Determine the (x, y) coordinate at the center of the cell enclosing the given text.  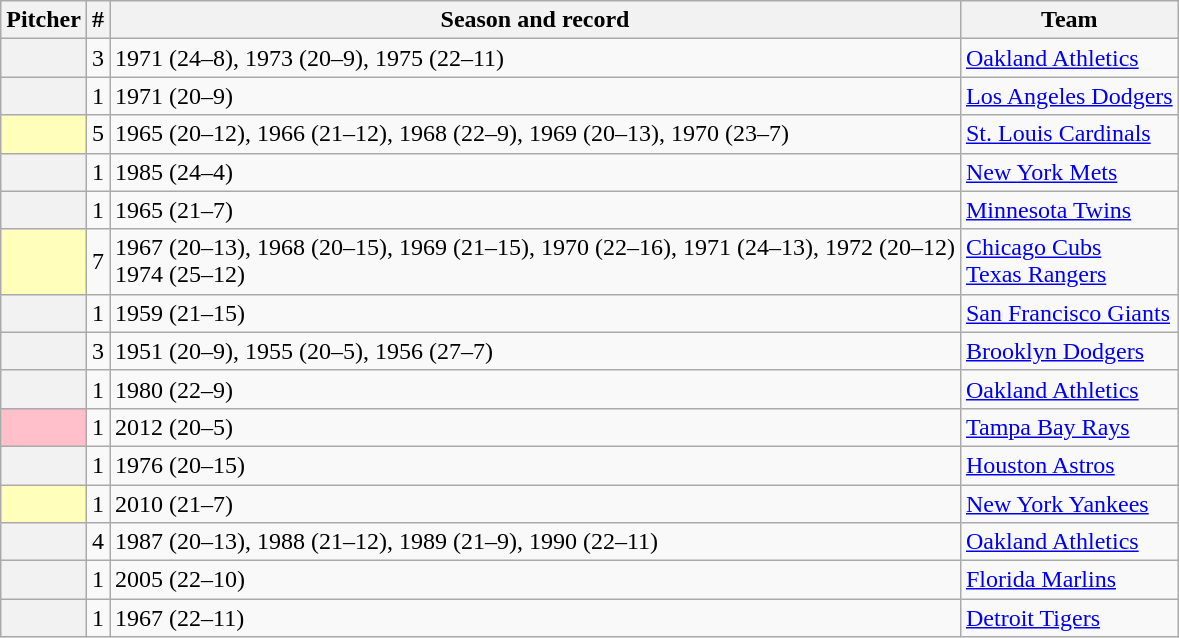
1951 (20–9), 1955 (20–5), 1956 (27–7) (536, 351)
Houston Astros (1069, 465)
Detroit Tigers (1069, 618)
1976 (20–15) (536, 465)
New York Mets (1069, 172)
Brooklyn Dodgers (1069, 351)
5 (98, 134)
Florida Marlins (1069, 580)
2005 (22–10) (536, 580)
2012 (20–5) (536, 427)
St. Louis Cardinals (1069, 134)
Los Angeles Dodgers (1069, 96)
1971 (24–8), 1973 (20–9), 1975 (22–11) (536, 58)
# (98, 20)
1971 (20–9) (536, 96)
San Francisco Giants (1069, 313)
1967 (22–11) (536, 618)
1985 (24–4) (536, 172)
Chicago CubsTexas Rangers (1069, 262)
New York Yankees (1069, 503)
Minnesota Twins (1069, 210)
1965 (20–12), 1966 (21–12), 1968 (22–9), 1969 (20–13), 1970 (23–7) (536, 134)
1959 (21–15) (536, 313)
Pitcher (44, 20)
1967 (20–13), 1968 (20–15), 1969 (21–15), 1970 (22–16), 1971 (24–13), 1972 (20–12)1974 (25–12) (536, 262)
Team (1069, 20)
7 (98, 262)
1965 (21–7) (536, 210)
Tampa Bay Rays (1069, 427)
Season and record (536, 20)
2010 (21–7) (536, 503)
1980 (22–9) (536, 389)
4 (98, 542)
1987 (20–13), 1988 (21–12), 1989 (21–9), 1990 (22–11) (536, 542)
